From the cell containing the given text, extract its center point as [x, y] coordinate. 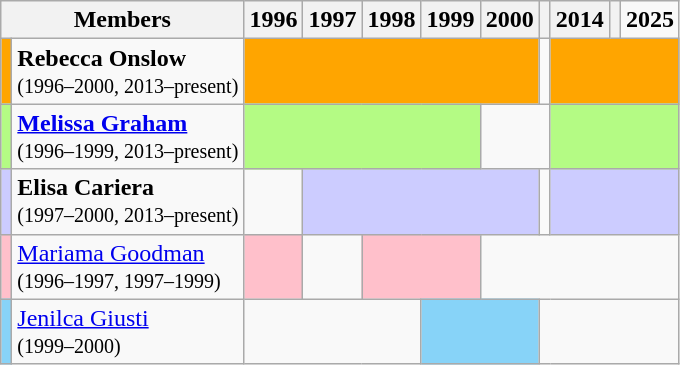
Rebecca Onslow(1996–2000, 2013–present) [128, 72]
1999 [450, 20]
Elisa Cariera(1997–2000, 2013–present) [128, 202]
Mariama Goodman(1996–1997, 1997–1999) [128, 266]
1998 [392, 20]
2000 [510, 20]
Melissa Graham(1996–1999, 2013–present) [128, 136]
Jenilca Giusti(1999–2000) [128, 332]
2025 [650, 20]
1996 [274, 20]
2014 [580, 20]
1997 [332, 20]
Members [122, 20]
